Return (x, y) of the center of cell containing provided text 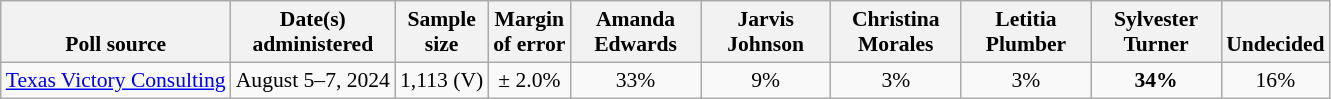
1,113 (V) (442, 80)
34% (1156, 80)
JarvisJohnson (766, 32)
9% (766, 80)
Texas Victory Consulting (116, 80)
August 5–7, 2024 (313, 80)
Undecided (1275, 32)
Poll source (116, 32)
33% (635, 80)
Date(s)administered (313, 32)
Marginof error (529, 32)
± 2.0% (529, 80)
SylvesterTurner (1156, 32)
LetitiaPlumber (1026, 32)
16% (1275, 80)
AmandaEdwards (635, 32)
ChristinaMorales (896, 32)
Samplesize (442, 32)
